Scan for the cell matching the given text and deliver its (X, Y) coordinate at center. 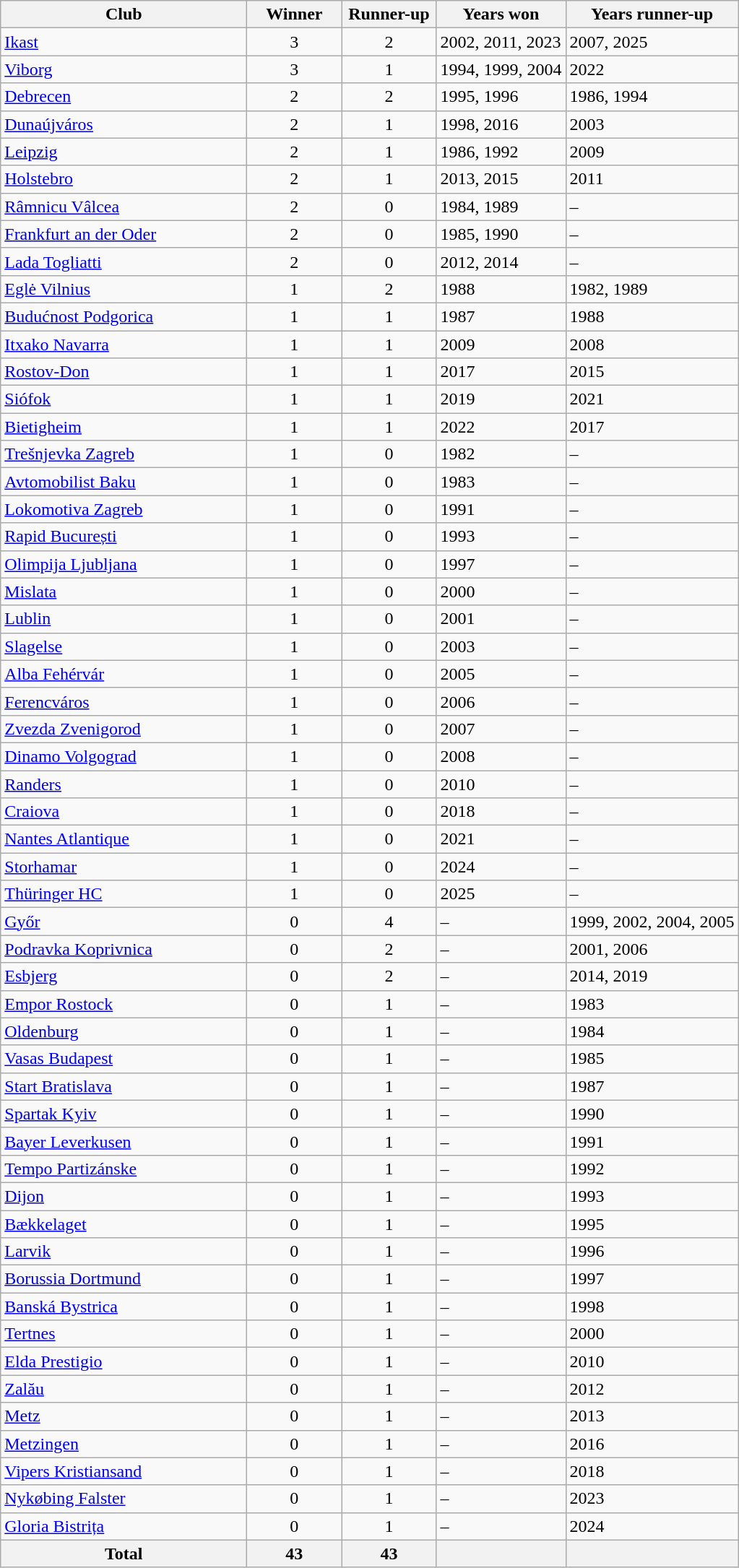
Holstebro (124, 179)
2007, 2025 (652, 42)
1986, 1994 (652, 97)
Empor Rostock (124, 1004)
Borussia Dortmund (124, 1279)
Râmnicu Vâlcea (124, 207)
Thüringer HC (124, 894)
Rostov-Don (124, 372)
1996 (652, 1252)
2011 (652, 179)
2013, 2015 (501, 179)
Bækkelaget (124, 1224)
1995, 1996 (501, 97)
Slagelse (124, 646)
2012 (652, 1389)
Elda Prestigio (124, 1361)
Runner-up (389, 14)
Bietigheim (124, 427)
2006 (501, 701)
2002, 2011, 2023 (501, 42)
1986, 1992 (501, 152)
1992 (652, 1169)
Lokomotiva Zagreb (124, 509)
1998, 2016 (501, 124)
Debrecen (124, 97)
2023 (652, 1499)
Itxako Navarra (124, 345)
1994, 1999, 2004 (501, 69)
Total (124, 1554)
1985 (652, 1059)
Tempo Partizánske (124, 1169)
1990 (652, 1114)
1984 (652, 1031)
Lada Togliatti (124, 261)
1984, 1989 (501, 207)
2014, 2019 (652, 976)
Lublin (124, 619)
Zalău (124, 1389)
2016 (652, 1444)
2013 (652, 1416)
2007 (501, 729)
Leipzig (124, 152)
Start Bratislava (124, 1086)
2005 (501, 674)
1998 (652, 1307)
Banská Bystrica (124, 1307)
Spartak Kyiv (124, 1114)
Zvezda Zvenigorod (124, 729)
Nantes Atlantique (124, 839)
Club (124, 14)
Avtomobilist Baku (124, 482)
Storhamar (124, 867)
Frankfurt an der Oder (124, 234)
Nykøbing Falster (124, 1499)
2012, 2014 (501, 261)
Eglė Vilnius (124, 289)
Dinamo Volgograd (124, 756)
Siófok (124, 399)
Dijon (124, 1196)
1982, 1989 (652, 289)
2019 (501, 399)
Years runner-up (652, 14)
Winner (295, 14)
1999, 2002, 2004, 2005 (652, 922)
Metz (124, 1416)
2001, 2006 (652, 949)
Randers (124, 784)
Esbjerg (124, 976)
Metzingen (124, 1444)
1982 (501, 454)
Mislata (124, 592)
Budućnost Podgorica (124, 316)
Oldenburg (124, 1031)
Craiova (124, 812)
Viborg (124, 69)
1985, 1990 (501, 234)
4 (389, 922)
Podravka Koprivnica (124, 949)
Trešnjevka Zagreb (124, 454)
Győr (124, 922)
Years won (501, 14)
Olimpija Ljubljana (124, 564)
Dunaújváros (124, 124)
Bayer Leverkusen (124, 1141)
1995 (652, 1224)
Vasas Budapest (124, 1059)
Tertnes (124, 1334)
Alba Fehérvár (124, 674)
2001 (501, 619)
2025 (501, 894)
Gloria Bistrița (124, 1526)
Larvik (124, 1252)
Rapid București (124, 537)
2015 (652, 372)
Ferencváros (124, 701)
Vipers Kristiansand (124, 1471)
Ikast (124, 42)
